Detect which cell encompasses the target text, then output its (X, Y) center coordinate. 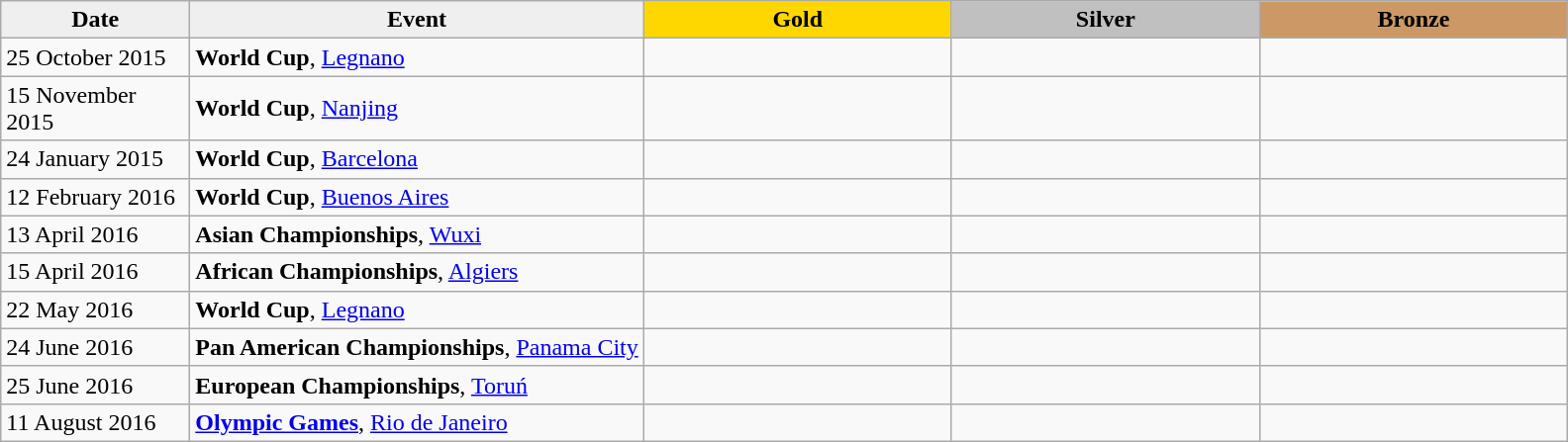
Date (95, 20)
13 April 2016 (95, 234)
15 November 2015 (95, 109)
15 April 2016 (95, 272)
24 January 2015 (95, 159)
Gold (798, 20)
World Cup, Buenos Aires (417, 197)
25 October 2015 (95, 57)
Olympic Games, Rio de Janeiro (417, 422)
24 June 2016 (95, 347)
Event (417, 20)
11 August 2016 (95, 422)
Pan American Championships, Panama City (417, 347)
World Cup, Barcelona (417, 159)
Bronze (1414, 20)
22 May 2016 (95, 309)
African Championships, Algiers (417, 272)
12 February 2016 (95, 197)
World Cup, Nanjing (417, 109)
Silver (1105, 20)
European Championships, Toruń (417, 385)
25 June 2016 (95, 385)
Asian Championships, Wuxi (417, 234)
